Return [X, Y] of the center of cell containing provided text 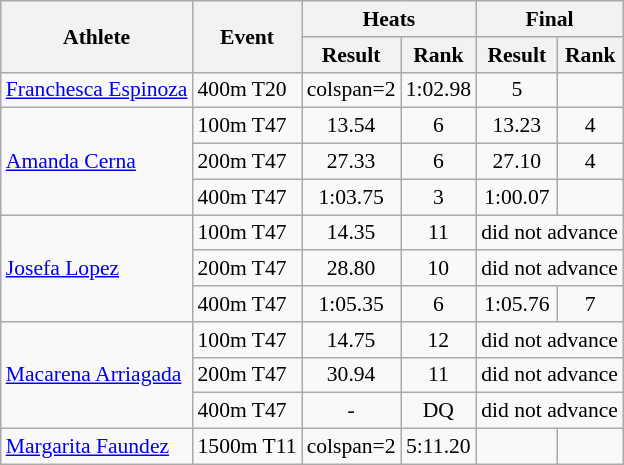
- [352, 411]
1500m T11 [246, 447]
Macarena Arriagada [97, 376]
13.23 [516, 126]
400m T20 [246, 90]
Final [550, 19]
14.75 [352, 340]
27.33 [352, 162]
27.10 [516, 162]
Josefa Lopez [97, 268]
Amanda Cerna [97, 162]
Heats [390, 19]
1:02.98 [438, 90]
5:11.20 [438, 447]
Event [246, 36]
DQ [438, 411]
28.80 [352, 269]
10 [438, 269]
Margarita Faundez [97, 447]
1:03.75 [352, 197]
14.35 [352, 233]
3 [438, 197]
1:05.76 [516, 304]
1:00.07 [516, 197]
12 [438, 340]
7 [590, 304]
1:05.35 [352, 304]
Franchesca Espinoza [97, 90]
Athlete [97, 36]
5 [516, 90]
30.94 [352, 375]
13.54 [352, 126]
